Locate the cell with the specified text and output its (x, y) center coordinate. 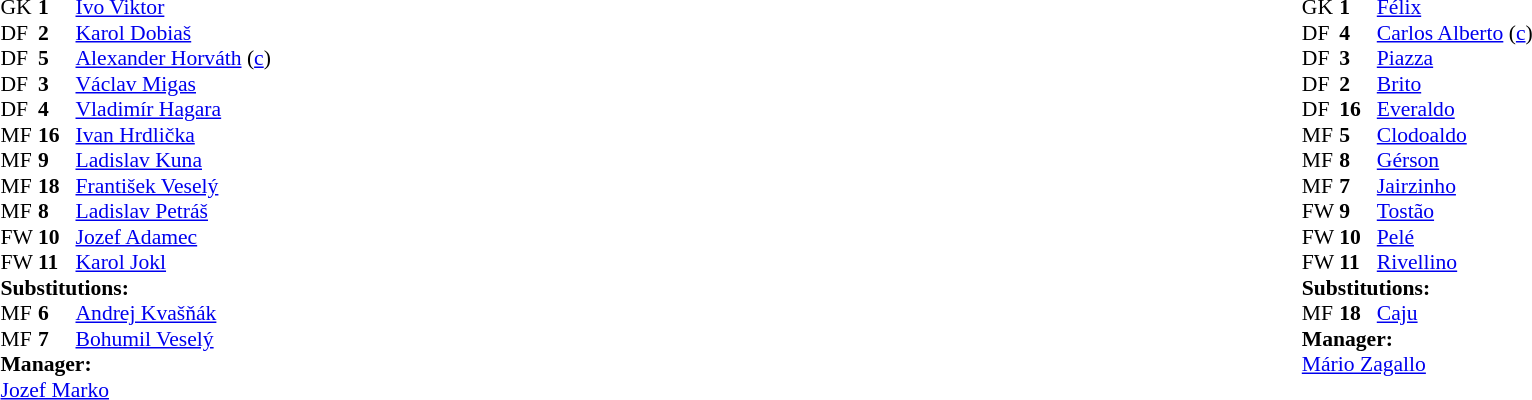
Vladimír Hagara (174, 109)
Václav Migas (174, 84)
Jozef Adamec (174, 237)
Karol Dobiaš (174, 33)
Karol Jokl (174, 263)
Andrej Kvašňák (174, 313)
Ivan Hrdlička (174, 135)
Bohumil Veselý (174, 339)
6 (57, 313)
Alexander Horváth (c) (174, 59)
Manager: (135, 365)
František Veselý (174, 186)
Ladislav Petráš (174, 211)
Substitutions: (135, 288)
Ladislav Kuna (174, 161)
